From the cell containing the given text, extract its center point as (x, y) coordinate. 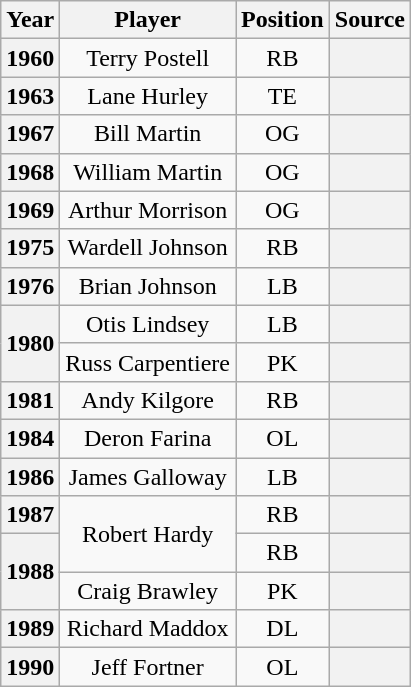
DL (283, 629)
Robert Hardy (148, 534)
Arthur Morrison (148, 210)
1988 (30, 572)
1969 (30, 210)
1980 (30, 343)
Terry Postell (148, 58)
Richard Maddox (148, 629)
Andy Kilgore (148, 400)
TE (283, 96)
1986 (30, 477)
1975 (30, 248)
1963 (30, 96)
1990 (30, 667)
Wardell Johnson (148, 248)
1968 (30, 172)
William Martin (148, 172)
Brian Johnson (148, 286)
Deron Farina (148, 438)
1984 (30, 438)
Russ Carpentiere (148, 362)
Craig Brawley (148, 591)
Position (283, 20)
Lane Hurley (148, 96)
1981 (30, 400)
Year (30, 20)
Player (148, 20)
Otis Lindsey (148, 324)
Source (370, 20)
1987 (30, 515)
1976 (30, 286)
Jeff Fortner (148, 667)
Bill Martin (148, 134)
James Galloway (148, 477)
1960 (30, 58)
1989 (30, 629)
1967 (30, 134)
